Determine the (X, Y) coordinate at the center of the cell enclosing the given text.  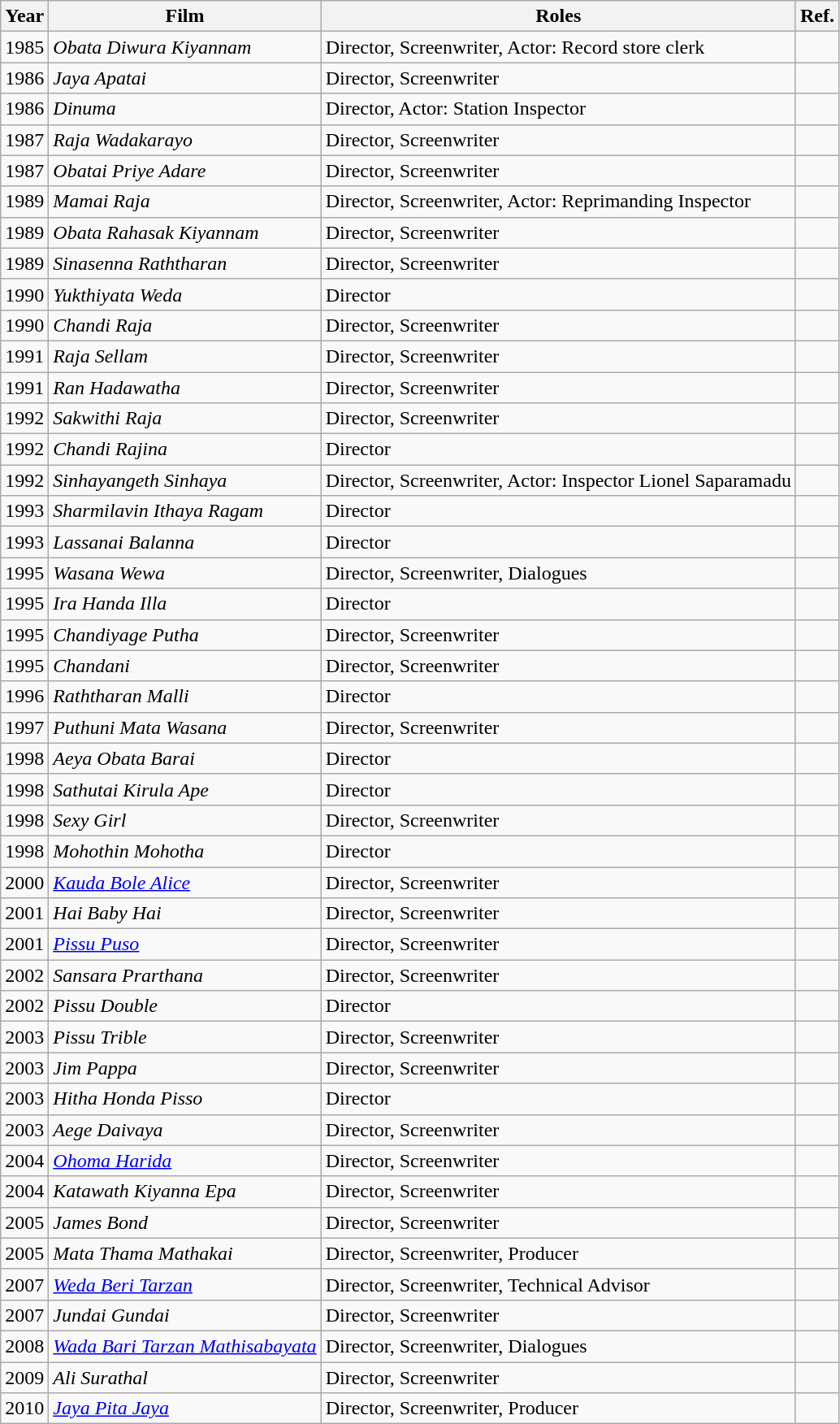
Lassanai Balanna (185, 542)
Wada Bari Tarzan Mathisabayata (185, 1346)
Director, Screenwriter, Actor: Reprimanding Inspector (558, 202)
Mata Thama Mathakai (185, 1253)
Jundai Gundai (185, 1315)
Sharmilavin Ithaya Ragam (185, 511)
2010 (24, 1409)
Jaya Apatai (185, 78)
Sansara Prarthana (185, 975)
Ali Surathal (185, 1378)
Director, Screenwriter, Actor: Record store clerk (558, 47)
James Bond (185, 1222)
Sinasenna Raththaran (185, 263)
Director, Actor: Station Inspector (558, 109)
Hitha Honda Pisso (185, 1099)
Katawath Kiyanna Epa (185, 1192)
Raja Sellam (185, 356)
2009 (24, 1378)
Chandani (185, 666)
Sathutai Kirula Ape (185, 789)
1997 (24, 727)
Roles (558, 16)
Aeya Obata Barai (185, 758)
Yukthiyata Weda (185, 294)
Wasana Wewa (185, 573)
Pissu Double (185, 1006)
2000 (24, 882)
Obata Diwura Kiyannam (185, 47)
1985 (24, 47)
Dinuma (185, 109)
Ran Hadawatha (185, 388)
Sexy Girl (185, 820)
Jim Pappa (185, 1068)
Raja Wadakarayo (185, 140)
Ira Handa Illa (185, 604)
Pissu Puso (185, 944)
Chandi Raja (185, 325)
1996 (24, 697)
Puthuni Mata Wasana (185, 727)
Weda Beri Tarzan (185, 1284)
Film (185, 16)
Director, Screenwriter, Technical Advisor (558, 1284)
Pissu Trible (185, 1037)
Year (24, 16)
Director, Screenwriter, Actor: Inspector Lionel Saparamadu (558, 480)
2008 (24, 1346)
Sinhayangeth Sinhaya (185, 480)
Chandiyage Putha (185, 635)
Hai Baby Hai (185, 914)
Aege Daivaya (185, 1130)
Mohothin Mohotha (185, 851)
Obatai Priye Adare (185, 171)
Ref. (817, 16)
Mamai Raja (185, 202)
Chandi Rajina (185, 449)
Kauda Bole Alice (185, 882)
Raththaran Malli (185, 697)
Jaya Pita Jaya (185, 1409)
Ohoma Harida (185, 1161)
Obata Rahasak Kiyannam (185, 232)
Sakwithi Raja (185, 419)
